From the cell containing the given text, extract its center point as [X, Y] coordinate. 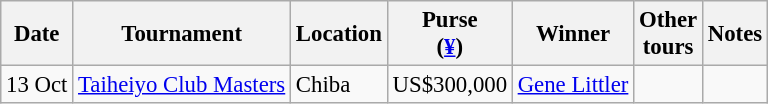
Othertours [668, 34]
Location [340, 34]
Tournament [182, 34]
13 Oct [37, 85]
Date [37, 34]
Winner [572, 34]
Chiba [340, 85]
Notes [734, 34]
Taiheiyo Club Masters [182, 85]
US$300,000 [450, 85]
Purse(¥) [450, 34]
Gene Littler [572, 85]
